Extract the [x, y] coordinate from the center of the cell holding the provided text.  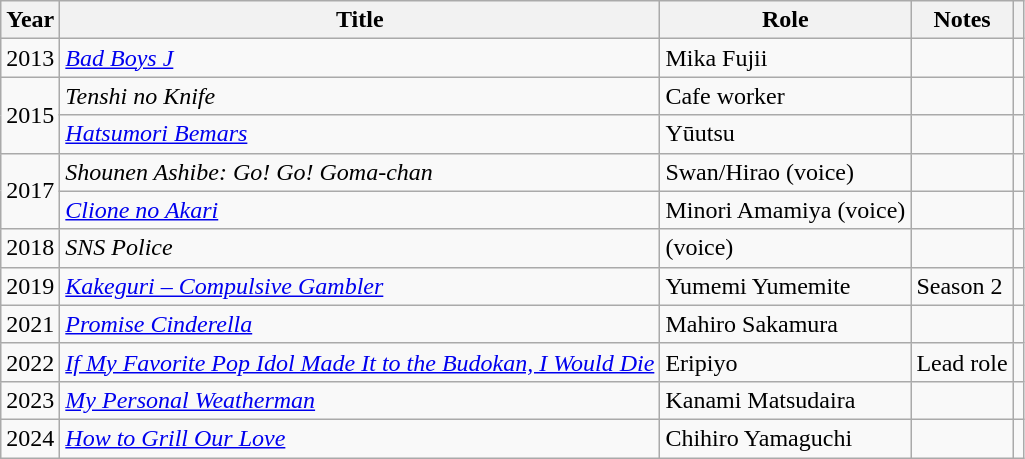
Title [360, 20]
Shounen Ashibe: Go! Go! Goma-chan [360, 172]
Swan/Hirao (voice) [786, 172]
Year [30, 20]
Lead role [962, 362]
How to Grill Our Love [360, 438]
Notes [962, 20]
Mahiro Sakamura [786, 324]
SNS Police [360, 248]
Promise Cinderella [360, 324]
Yumemi Yumemite [786, 286]
Minori Amamiya (voice) [786, 210]
2019 [30, 286]
(voice) [786, 248]
Hatsumori Bemars [360, 134]
2022 [30, 362]
2013 [30, 58]
If My Favorite Pop Idol Made It to the Budokan, I Would Die [360, 362]
Yūutsu [786, 134]
My Personal Weatherman [360, 400]
Clione no Akari [360, 210]
Season 2 [962, 286]
Chihiro Yamaguchi [786, 438]
Role [786, 20]
Eripiyo [786, 362]
Kakeguri – Compulsive Gambler [360, 286]
Bad Boys J [360, 58]
Cafe worker [786, 96]
Tenshi no Knife [360, 96]
2023 [30, 400]
2015 [30, 115]
2021 [30, 324]
2018 [30, 248]
2017 [30, 191]
2024 [30, 438]
Mika Fujii [786, 58]
Kanami Matsudaira [786, 400]
